Scan for the cell matching the given text and deliver its [X, Y] coordinate at center. 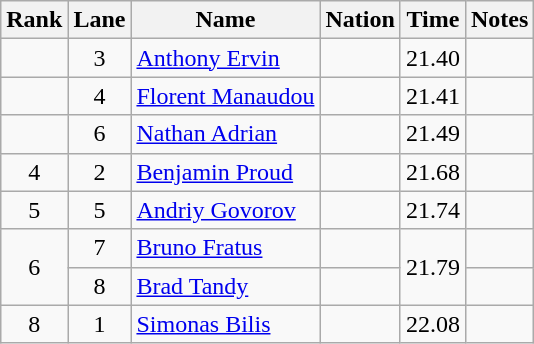
21.79 [432, 267]
Nation [360, 20]
Benjamin Proud [226, 172]
21.49 [432, 134]
21.41 [432, 96]
Lane [100, 20]
Nathan Adrian [226, 134]
Simonas Bilis [226, 324]
21.68 [432, 172]
21.40 [432, 58]
3 [100, 58]
Florent Manaudou [226, 96]
Andriy Govorov [226, 210]
Brad Tandy [226, 286]
Rank [34, 20]
7 [100, 248]
21.74 [432, 210]
Anthony Ervin [226, 58]
1 [100, 324]
2 [100, 172]
Bruno Fratus [226, 248]
Notes [499, 20]
22.08 [432, 324]
Time [432, 20]
Name [226, 20]
